From the cell containing the given text, extract its center point as (x, y) coordinate. 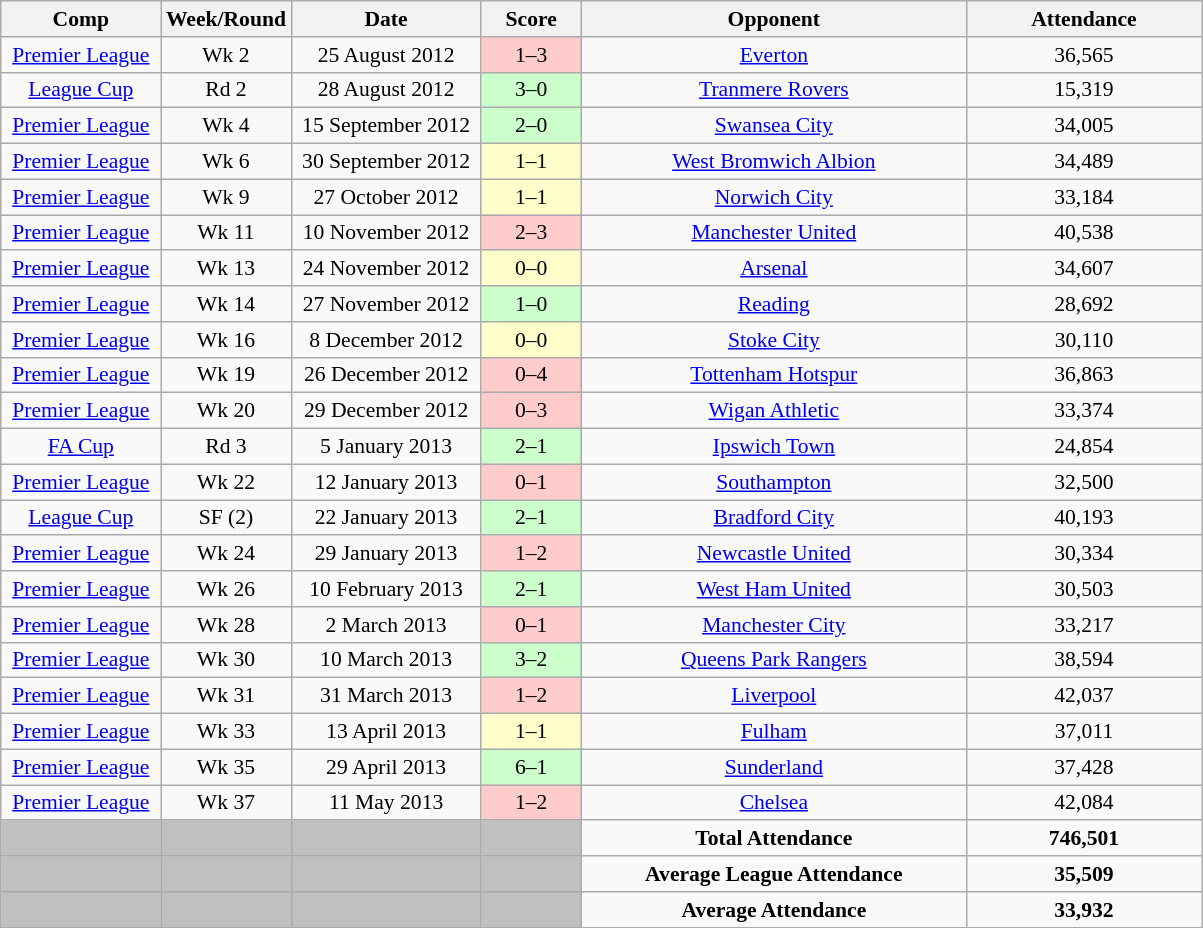
38,594 (1084, 660)
13 April 2013 (386, 732)
30,110 (1084, 340)
8 December 2012 (386, 340)
34,489 (1084, 162)
Reading (774, 304)
27 October 2012 (386, 197)
42,037 (1084, 696)
0–3 (531, 411)
36,565 (1084, 55)
Wk 14 (226, 304)
10 February 2013 (386, 589)
Chelsea (774, 803)
Liverpool (774, 696)
3–2 (531, 660)
Average Attendance (774, 910)
Wk 33 (226, 732)
Queens Park Rangers (774, 660)
746,501 (1084, 839)
27 November 2012 (386, 304)
West Bromwich Albion (774, 162)
Manchester City (774, 625)
37,011 (1084, 732)
28 August 2012 (386, 90)
33,374 (1084, 411)
Tranmere Rovers (774, 90)
22 January 2013 (386, 518)
31 March 2013 (386, 696)
29 April 2013 (386, 767)
28,692 (1084, 304)
Wk 19 (226, 375)
Wk 16 (226, 340)
Rd 2 (226, 90)
33,217 (1084, 625)
Newcastle United (774, 554)
3–0 (531, 90)
1–3 (531, 55)
1–0 (531, 304)
26 December 2012 (386, 375)
Date (386, 19)
West Ham United (774, 589)
Attendance (1084, 19)
Wk 20 (226, 411)
34,607 (1084, 269)
Norwich City (774, 197)
Tottenham Hotspur (774, 375)
30,503 (1084, 589)
Manchester United (774, 233)
Wk 35 (226, 767)
Wk 9 (226, 197)
29 January 2013 (386, 554)
2 March 2013 (386, 625)
Wk 13 (226, 269)
30,334 (1084, 554)
Wk 31 (226, 696)
15,319 (1084, 90)
36,863 (1084, 375)
Everton (774, 55)
SF (2) (226, 518)
12 January 2013 (386, 482)
Southampton (774, 482)
11 May 2013 (386, 803)
Wk 24 (226, 554)
Score (531, 19)
Arsenal (774, 269)
Ipswich Town (774, 447)
Wigan Athletic (774, 411)
10 March 2013 (386, 660)
29 December 2012 (386, 411)
Wk 2 (226, 55)
Comp (81, 19)
5 January 2013 (386, 447)
2–3 (531, 233)
Bradford City (774, 518)
Wk 4 (226, 126)
Rd 3 (226, 447)
42,084 (1084, 803)
25 August 2012 (386, 55)
37,428 (1084, 767)
Fulham (774, 732)
Wk 22 (226, 482)
Wk 30 (226, 660)
Swansea City (774, 126)
Wk 37 (226, 803)
Wk 26 (226, 589)
Wk 28 (226, 625)
Wk 6 (226, 162)
Average League Attendance (774, 874)
Wk 11 (226, 233)
24 November 2012 (386, 269)
6–1 (531, 767)
24,854 (1084, 447)
33,932 (1084, 910)
Stoke City (774, 340)
Sunderland (774, 767)
Week/Round (226, 19)
40,538 (1084, 233)
35,509 (1084, 874)
30 September 2012 (386, 162)
FA Cup (81, 447)
2–0 (531, 126)
32,500 (1084, 482)
34,005 (1084, 126)
40,193 (1084, 518)
Total Attendance (774, 839)
Opponent (774, 19)
15 September 2012 (386, 126)
10 November 2012 (386, 233)
0–4 (531, 375)
33,184 (1084, 197)
